Scan for the cell matching the given text and deliver its [x, y] coordinate at center. 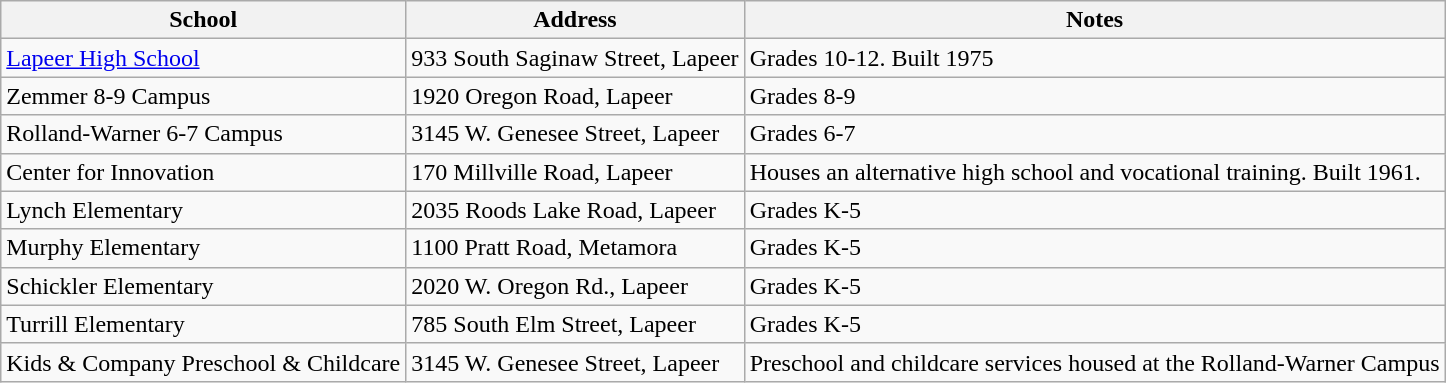
Lynch Elementary [204, 210]
Murphy Elementary [204, 248]
School [204, 20]
2020 W. Oregon Rd., Lapeer [575, 286]
170 Millville Road, Lapeer [575, 172]
785 South Elm Street, Lapeer [575, 324]
Lapeer High School [204, 58]
Grades 8-9 [1094, 96]
1920 Oregon Road, Lapeer [575, 96]
Turrill Elementary [204, 324]
1100 Pratt Road, Metamora [575, 248]
Preschool and childcare services housed at the Rolland-Warner Campus [1094, 362]
Zemmer 8-9 Campus [204, 96]
Schickler Elementary [204, 286]
Center for Innovation [204, 172]
Address [575, 20]
933 South Saginaw Street, Lapeer [575, 58]
2035 Roods Lake Road, Lapeer [575, 210]
Grades 10-12. Built 1975 [1094, 58]
Grades 6-7 [1094, 134]
Notes [1094, 20]
Rolland-Warner 6-7 Campus [204, 134]
Houses an alternative high school and vocational training. Built 1961. [1094, 172]
Kids & Company Preschool & Childcare [204, 362]
